Search for the cell housing the specified text and yield its (x, y) center coordinate. 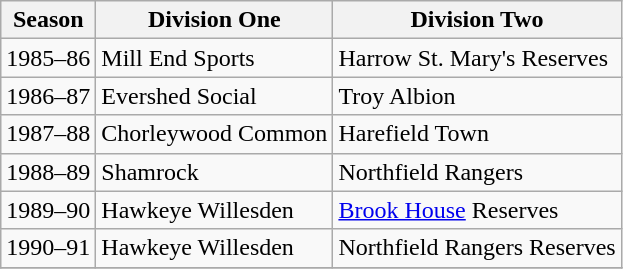
1986–87 (48, 96)
Evershed Social (214, 96)
1987–88 (48, 134)
Brook House Reserves (477, 210)
Division Two (477, 20)
Harrow St. Mary's Reserves (477, 58)
1985–86 (48, 58)
Northfield Rangers Reserves (477, 248)
Troy Albion (477, 96)
1989–90 (48, 210)
Shamrock (214, 172)
1988–89 (48, 172)
Mill End Sports (214, 58)
Chorleywood Common (214, 134)
1990–91 (48, 248)
Harefield Town (477, 134)
Division One (214, 20)
Northfield Rangers (477, 172)
Season (48, 20)
